Identify which cell holds the provided text, then report its (x, y) central coordinate. 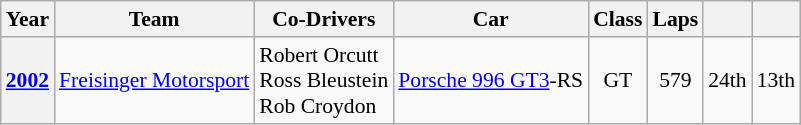
Co-Drivers (324, 19)
24th (728, 80)
Laps (675, 19)
Porsche 996 GT3-RS (490, 80)
579 (675, 80)
GT (618, 80)
Car (490, 19)
Robert Orcutt Ross Bleustein Rob Croydon (324, 80)
Year (28, 19)
2002 (28, 80)
Team (154, 19)
Freisinger Motorsport (154, 80)
Class (618, 19)
13th (776, 80)
